Determine the [x, y] coordinate at the center of the cell enclosing the given text.  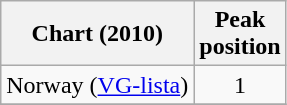
Chart (2010) [98, 34]
Norway (VG-lista) [98, 85]
Peak position [240, 34]
1 [240, 85]
